From the cell containing the given text, extract its center point as (x, y) coordinate. 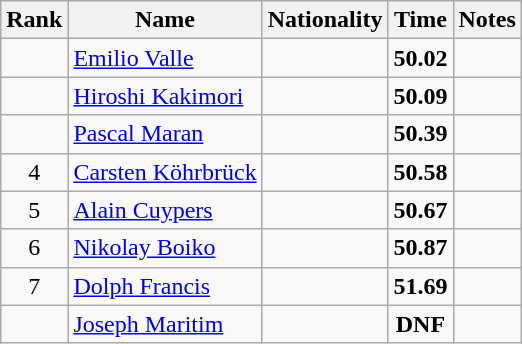
6 (34, 248)
4 (34, 172)
Time (420, 20)
50.39 (420, 134)
Dolph Francis (165, 286)
51.69 (420, 286)
50.02 (420, 58)
Rank (34, 20)
5 (34, 210)
50.09 (420, 96)
50.87 (420, 248)
Nikolay Boiko (165, 248)
Pascal Maran (165, 134)
Alain Cuypers (165, 210)
Notes (487, 20)
Name (165, 20)
Joseph Maritim (165, 324)
Carsten Köhrbrück (165, 172)
50.58 (420, 172)
Nationality (325, 20)
Emilio Valle (165, 58)
Hiroshi Kakimori (165, 96)
50.67 (420, 210)
DNF (420, 324)
7 (34, 286)
